From the cell containing the given text, extract its center point as [X, Y] coordinate. 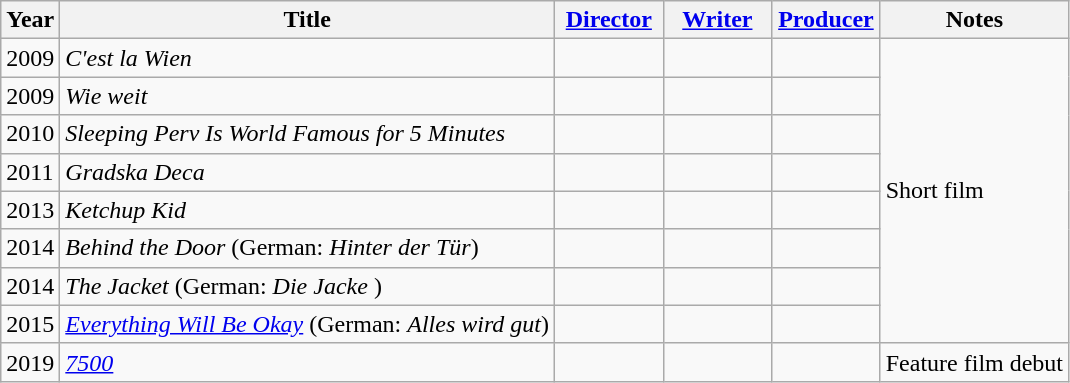
C'est la Wien [308, 58]
Producer [826, 20]
7500 [308, 362]
Behind the Door (German: Hinter der Tür) [308, 248]
2015 [30, 324]
Ketchup Kid [308, 210]
Director [610, 20]
Notes [974, 20]
Sleeping Perv Is World Famous for 5 Minutes [308, 134]
Title [308, 20]
Writer [718, 20]
The Jacket (German: Die Jacke ) [308, 286]
Short film [974, 191]
Wie weit [308, 96]
Gradska Deca [308, 172]
2011 [30, 172]
Feature film debut [974, 362]
2010 [30, 134]
2019 [30, 362]
Everything Will Be Okay (German: Alles wird gut) [308, 324]
2013 [30, 210]
Year [30, 20]
